Output the (X, Y) coordinate of the center of the cell containing the given text.  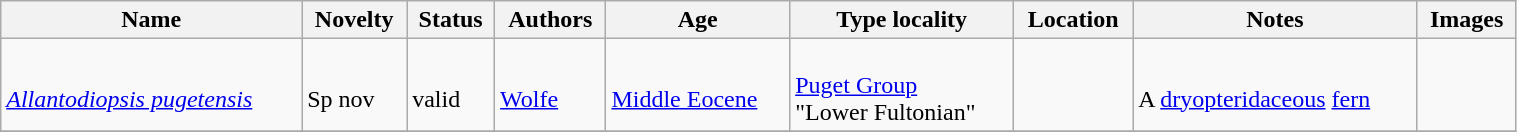
valid (451, 85)
Type locality (902, 20)
Authors (550, 20)
Allantodiopsis pugetensis (152, 85)
Middle Eocene (698, 85)
Sp nov (354, 85)
Notes (1275, 20)
A dryopteridaceous fern (1275, 85)
Location (1074, 20)
Status (451, 20)
Novelty (354, 20)
Name (152, 20)
Puget Group"Lower Fultonian" (902, 85)
Wolfe (550, 85)
Age (698, 20)
Images (1466, 20)
